Locate the cell with the specified text and output its [x, y] center coordinate. 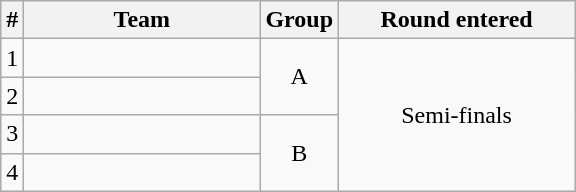
4 [12, 172]
A [300, 77]
Group [300, 20]
Semi-finals [457, 115]
1 [12, 58]
B [300, 153]
Round entered [457, 20]
3 [12, 134]
Team [142, 20]
2 [12, 96]
# [12, 20]
